Detect which cell encompasses the target text, then output its [X, Y] center coordinate. 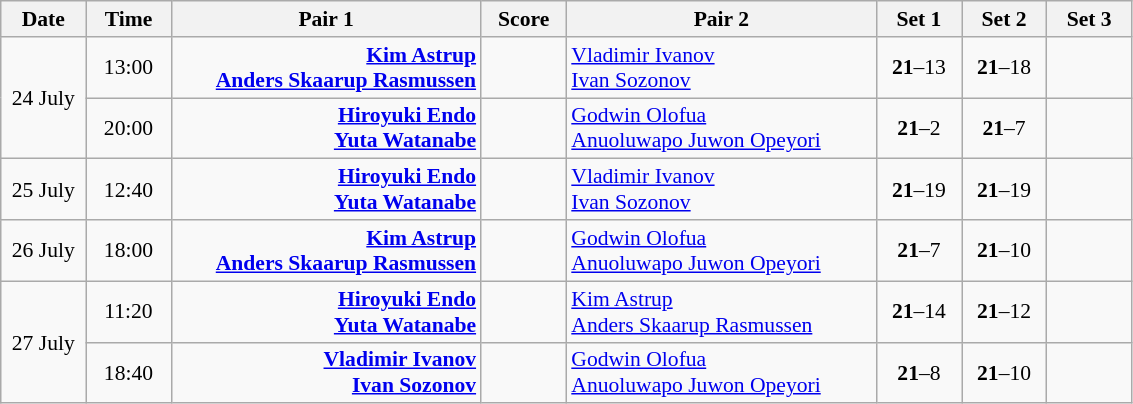
Score [524, 19]
21–12 [1004, 312]
21–2 [918, 128]
21–18 [1004, 68]
13:00 [128, 68]
12:40 [128, 190]
Set 1 [918, 19]
20:00 [128, 128]
27 July [44, 342]
Set 3 [1090, 19]
18:40 [128, 372]
Pair 2 [721, 19]
21–14 [918, 312]
18:00 [128, 250]
21–8 [918, 372]
21–13 [918, 68]
11:20 [128, 312]
25 July [44, 190]
Pair 1 [326, 19]
Time [128, 19]
26 July [44, 250]
24 July [44, 98]
Date [44, 19]
Set 2 [1004, 19]
